For the text-containing cell, return its midpoint in (X, Y) coordinate format. 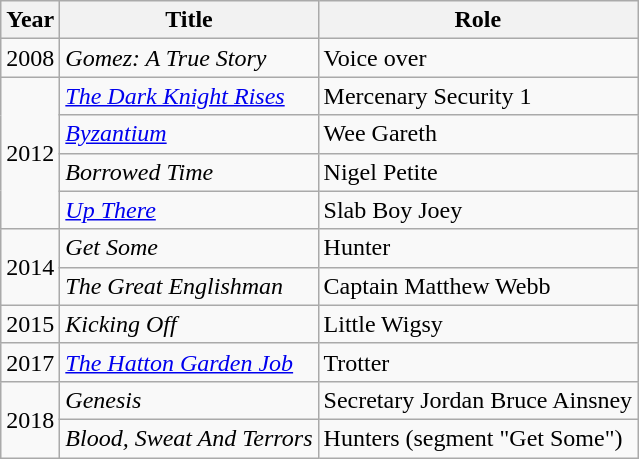
2018 (30, 419)
Role (478, 20)
Title (189, 20)
Get Some (189, 248)
The Dark Knight Rises (189, 96)
Hunter (478, 248)
Genesis (189, 400)
Nigel Petite (478, 172)
Little Wigsy (478, 324)
Year (30, 20)
Kicking Off (189, 324)
2008 (30, 58)
Wee Gareth (478, 134)
Hunters (segment "Get Some") (478, 438)
2015 (30, 324)
2014 (30, 267)
Captain Matthew Webb (478, 286)
Voice over (478, 58)
Trotter (478, 362)
Secretary Jordan Bruce Ainsney (478, 400)
2012 (30, 153)
Slab Boy Joey (478, 210)
Blood, Sweat And Terrors (189, 438)
The Hatton Garden Job (189, 362)
Mercenary Security 1 (478, 96)
Gomez: A True Story (189, 58)
Up There (189, 210)
Byzantium (189, 134)
The Great Englishman (189, 286)
Borrowed Time (189, 172)
2017 (30, 362)
